Pinpoint the cell where the given text exists, returning its (X, Y) midpoint coordinate. 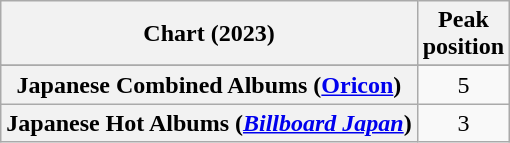
Chart (2023) (209, 34)
Japanese Combined Albums (Oricon) (209, 85)
Peakposition (463, 34)
3 (463, 123)
Japanese Hot Albums (Billboard Japan) (209, 123)
5 (463, 85)
